Return [X, Y] of the center of cell containing provided text 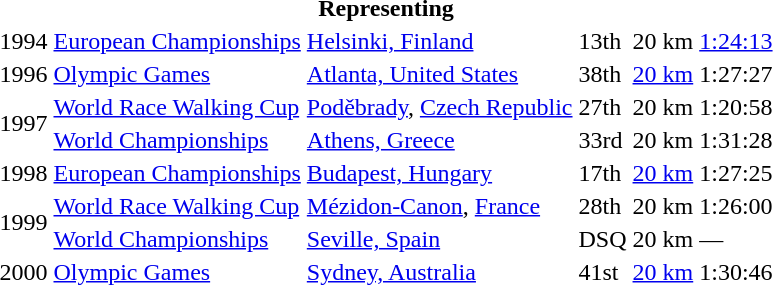
Atlanta, United States [440, 74]
Poděbrady, Czech Republic [440, 107]
28th [602, 206]
Helsinki, Finland [440, 41]
Seville, Spain [440, 239]
Mézidon-Canon, France [440, 206]
Budapest, Hungary [440, 173]
27th [602, 107]
DSQ [602, 239]
Athens, Greece [440, 140]
13th [602, 41]
17th [602, 173]
33rd [602, 140]
Olympic Games [177, 74]
38th [602, 74]
